Return [x, y] of the center of cell containing provided text 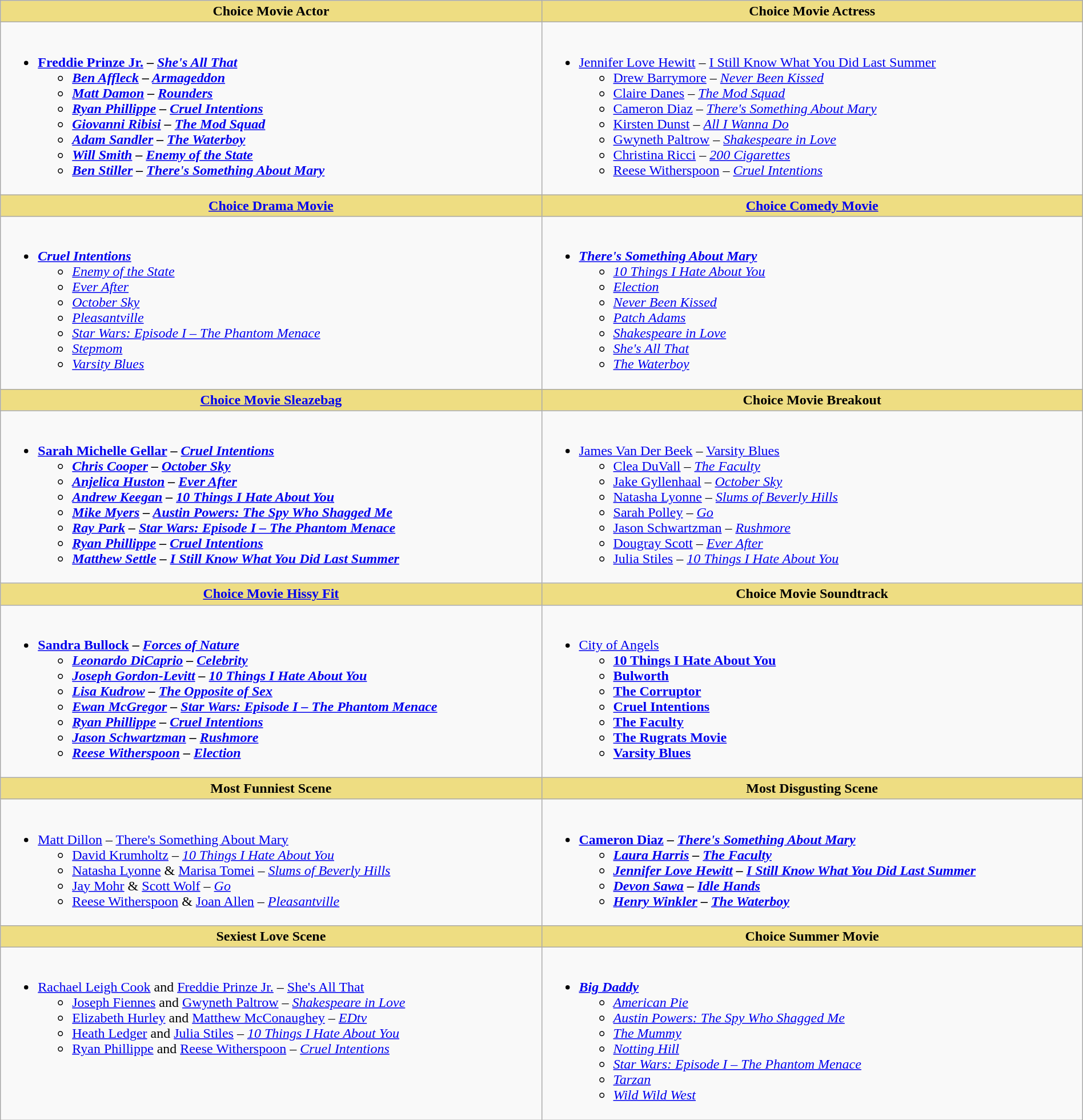
Choice Summer Movie [812, 936]
Choice Comedy Movie [812, 206]
Big DaddyAmerican PieAustin Powers: The Spy Who Shagged MeThe MummyNotting HillStar Wars: Episode I – The Phantom MenaceTarzanWild Wild West [812, 1033]
Choice Movie Actress [812, 11]
Cruel IntentionsEnemy of the StateEver AfterOctober SkyPleasantvilleStar Wars: Episode I – The Phantom MenaceStepmomVarsity Blues [271, 303]
Choice Movie Actor [271, 11]
There's Something About Mary10 Things I Hate About YouElectionNever Been KissedPatch AdamsShakespeare in LoveShe's All ThatThe Waterboy [812, 303]
Most Funniest Scene [271, 788]
Choice Movie Hissy Fit [271, 594]
Sexiest Love Scene [271, 936]
Choice Movie Breakout [812, 400]
Choice Movie Soundtrack [812, 594]
Most Disgusting Scene [812, 788]
Choice Drama Movie [271, 206]
City of Angels10 Things I Hate About YouBulworthThe CorruptorCruel IntentionsThe FacultyThe Rugrats MovieVarsity Blues [812, 691]
Choice Movie Sleazebag [271, 400]
